Provide the (X, Y) coordinate of the cell's center where the given text is located.  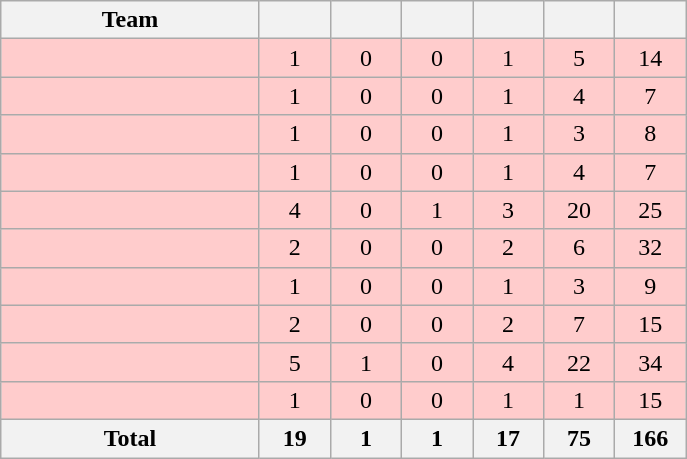
Team (130, 20)
25 (650, 210)
22 (580, 362)
75 (580, 438)
14 (650, 58)
17 (508, 438)
19 (294, 438)
32 (650, 248)
Total (130, 438)
20 (580, 210)
166 (650, 438)
34 (650, 362)
9 (650, 286)
6 (580, 248)
8 (650, 134)
